Locate the cell with the specified text and output its (X, Y) center coordinate. 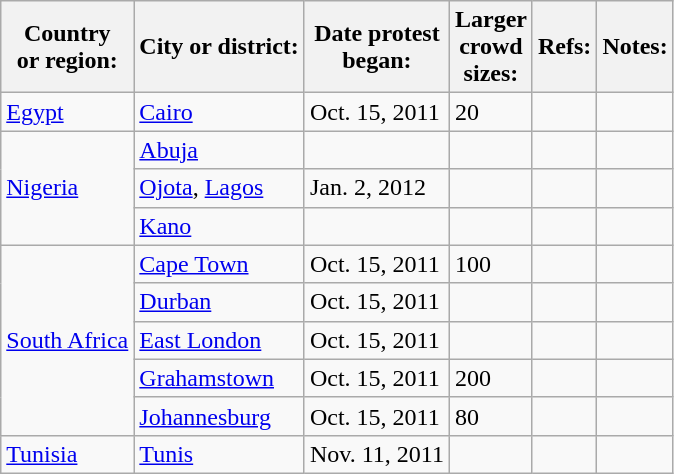
Ojota, Lagos (220, 188)
Kano (220, 226)
Nov. 11, 2011 (376, 454)
Durban (220, 302)
Refs: (564, 47)
Notes: (635, 47)
South Africa (68, 340)
200 (490, 378)
Abuja (220, 150)
Johannesburg (220, 416)
20 (490, 112)
Grahamstown (220, 378)
80 (490, 416)
Cape Town (220, 264)
Tunisia (68, 454)
City or district: (220, 47)
100 (490, 264)
Tunis (220, 454)
Nigeria (68, 188)
Countryor region: (68, 47)
East London (220, 340)
Egypt (68, 112)
Cairo (220, 112)
Date protestbegan: (376, 47)
Jan. 2, 2012 (376, 188)
Largercrowdsizes: (490, 47)
